Return (x, y) of the center of cell containing provided text 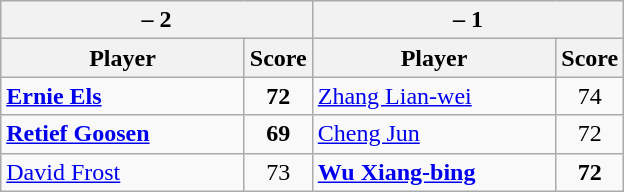
Cheng Jun (434, 134)
– 2 (157, 20)
Zhang Lian-wei (434, 96)
73 (278, 172)
David Frost (123, 172)
74 (590, 96)
Wu Xiang-bing (434, 172)
– 1 (468, 20)
Retief Goosen (123, 134)
Ernie Els (123, 96)
69 (278, 134)
